Extract the (X, Y) coordinate from the center of the cell holding the provided text.  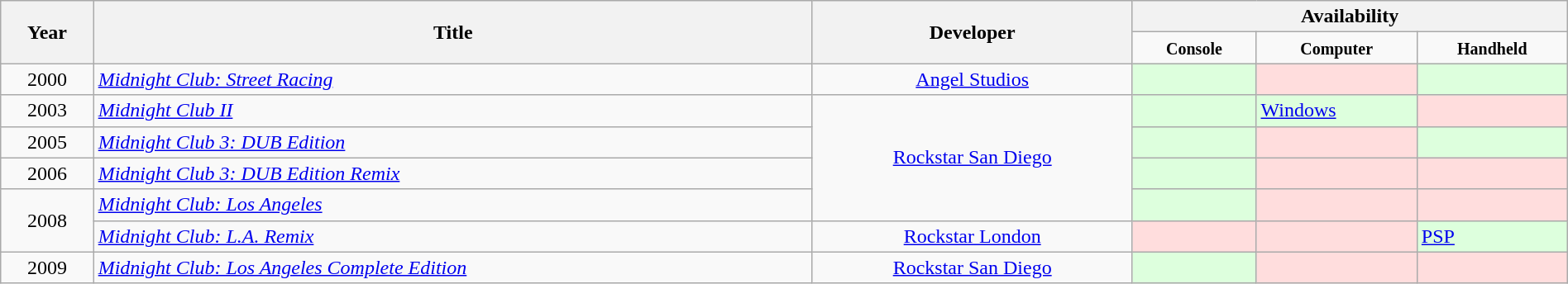
2003 (47, 111)
2000 (47, 79)
Midnight Club 3: DUB Edition Remix (453, 173)
Midnight Club: Street Racing (453, 79)
2005 (47, 142)
Console (1194, 48)
2008 (47, 220)
Midnight Club II (453, 111)
2006 (47, 173)
Rockstar London (973, 236)
Availability (1350, 17)
Midnight Club: Los Angeles (453, 205)
Angel Studios (973, 79)
Developer (973, 32)
2009 (47, 267)
Midnight Club 3: DUB Edition (453, 142)
PSP (1492, 236)
Midnight Club: Los Angeles Complete Edition (453, 267)
Midnight Club: L.A. Remix (453, 236)
Handheld (1492, 48)
Windows (1336, 111)
Year (47, 32)
Title (453, 32)
Computer (1336, 48)
